Find where the given text appears and provide that cell's center as (x, y) coordinate. 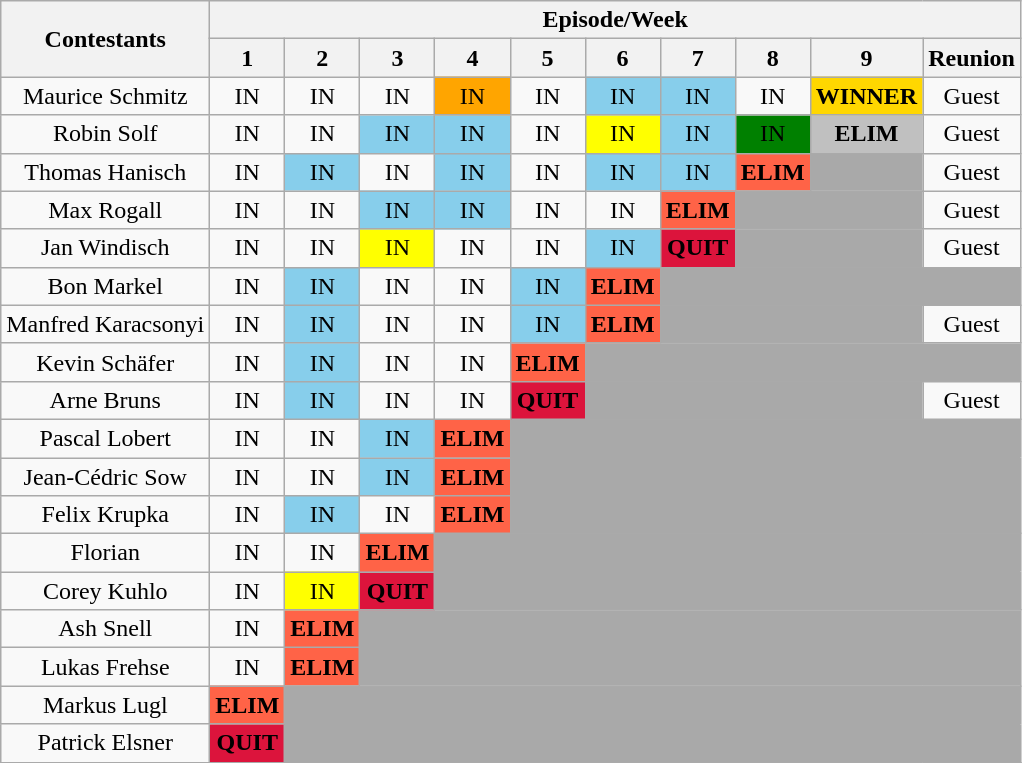
Corey Kuhlo (106, 591)
9 (866, 58)
WINNER (866, 96)
7 (698, 58)
Ash Snell (106, 629)
4 (472, 58)
Jean-Cédric Sow (106, 477)
Maurice Schmitz (106, 96)
Manfred Karacsonyi (106, 324)
Pascal Lobert (106, 438)
3 (398, 58)
Max Rogall (106, 210)
8 (772, 58)
Felix Krupka (106, 515)
Arne Bruns (106, 400)
Robin Solf (106, 134)
Episode/Week (616, 20)
5 (548, 58)
Patrick Elsner (106, 743)
Bon Markel (106, 286)
1 (248, 58)
Markus Lugl (106, 705)
Florian (106, 553)
Kevin Schäfer (106, 362)
Jan Windisch (106, 248)
Thomas Hanisch (106, 172)
Contestants (106, 39)
6 (622, 58)
2 (322, 58)
Reunion (972, 58)
Lukas Frehse (106, 667)
